Locate the cell with the specified text and output its [X, Y] center coordinate. 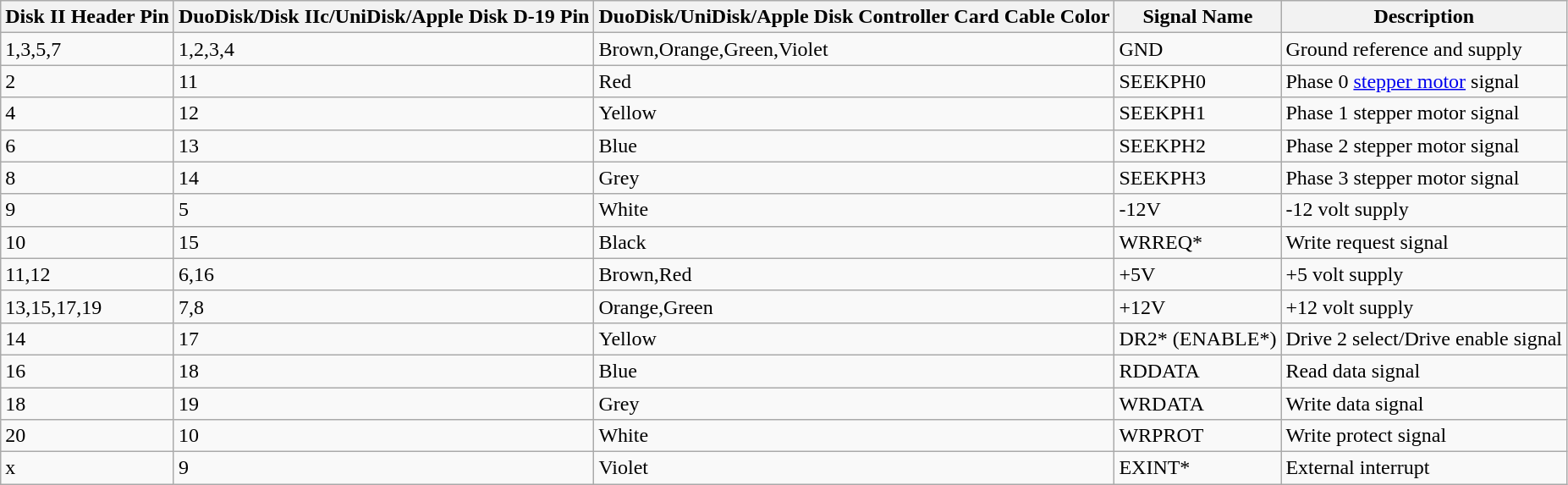
x [88, 468]
Write request signal [1424, 242]
17 [384, 339]
SEEKPH3 [1198, 178]
SEEKPH0 [1198, 81]
Violet [855, 468]
13 [384, 146]
DuoDisk/UniDisk/Apple Disk Controller Card Cable Color [855, 17]
WRDATA [1198, 404]
Phase 2 stepper motor signal [1424, 146]
6,16 [384, 274]
1,2,3,4 [384, 49]
GND [1198, 49]
SEEKPH2 [1198, 146]
4 [88, 113]
SEEKPH1 [1198, 113]
Brown,Red [855, 274]
2 [88, 81]
EXINT* [1198, 468]
+12 volt supply [1424, 306]
+12V [1198, 306]
Phase 0 stepper motor signal [1424, 81]
5 [384, 210]
13,15,17,19 [88, 306]
7,8 [384, 306]
Signal Name [1198, 17]
RDDATA [1198, 371]
Black [855, 242]
11,12 [88, 274]
Brown,Orange,Green,Violet [855, 49]
+5V [1198, 274]
Write data signal [1424, 404]
Phase 3 stepper motor signal [1424, 178]
WRREQ* [1198, 242]
Read data signal [1424, 371]
Ground reference and supply [1424, 49]
Write protect signal [1424, 436]
11 [384, 81]
Red [855, 81]
DuoDisk/Disk IIc/UniDisk/Apple Disk D-19 Pin [384, 17]
20 [88, 436]
Description [1424, 17]
WRPROT [1198, 436]
+5 volt supply [1424, 274]
-12V [1198, 210]
Disk II Header Pin [88, 17]
DR2* (ENABLE*) [1198, 339]
19 [384, 404]
External interrupt [1424, 468]
Orange,Green [855, 306]
Phase 1 stepper motor signal [1424, 113]
12 [384, 113]
8 [88, 178]
1,3,5,7 [88, 49]
15 [384, 242]
16 [88, 371]
Drive 2 select/Drive enable signal [1424, 339]
-12 volt supply [1424, 210]
6 [88, 146]
